Provide the (x, y) coordinate of the cell's center where the given text is located.  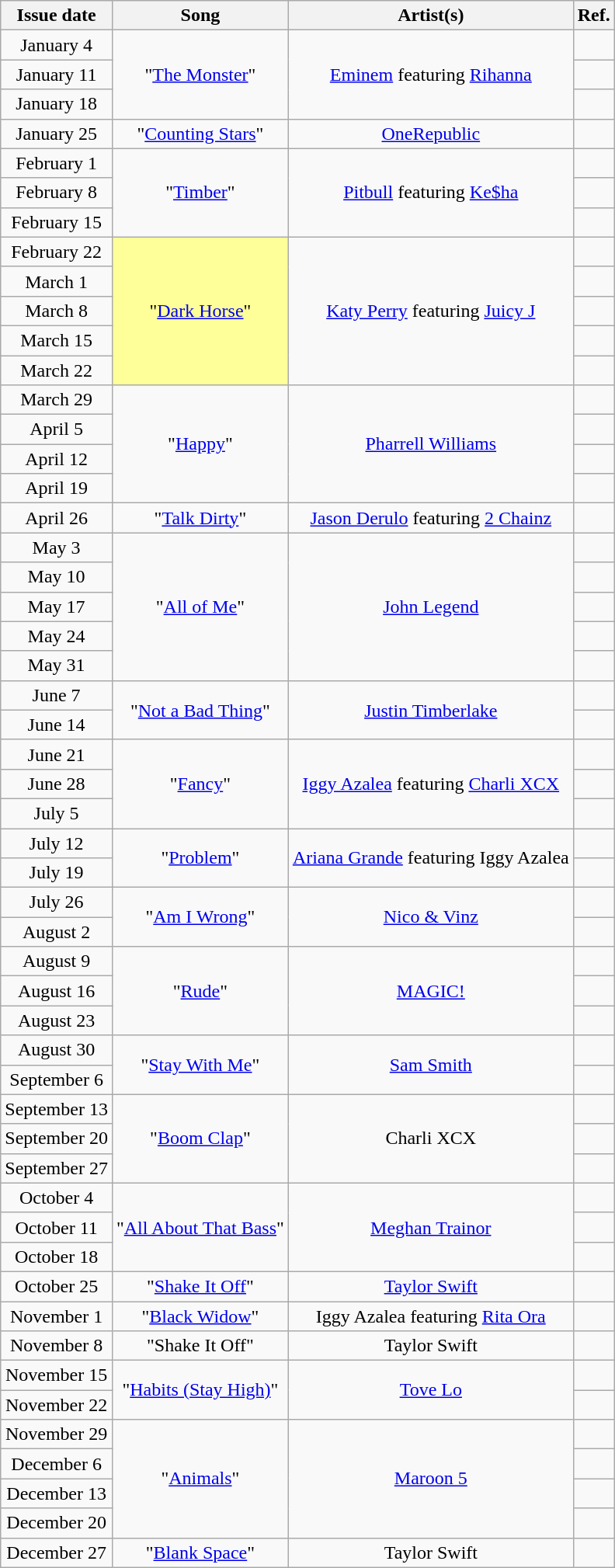
Ariana Grande featuring Iggy Azalea (430, 857)
October 11 (57, 1227)
Justin Timberlake (430, 710)
August 2 (57, 932)
Artist(s) (430, 16)
"Stay With Me" (200, 1065)
November 8 (57, 1346)
May 31 (57, 666)
April 5 (57, 429)
March 29 (57, 400)
Jason Derulo featuring 2 Chainz (430, 518)
November 15 (57, 1375)
Iggy Azalea featuring Rita Ora (430, 1316)
"Black Widow" (200, 1316)
"Animals" (200, 1479)
Meghan Trainor (430, 1227)
February 8 (57, 193)
"All About That Bass" (200, 1227)
"Counting Stars" (200, 134)
November 22 (57, 1405)
July 19 (57, 873)
"Dark Horse" (200, 311)
May 24 (57, 636)
May 17 (57, 607)
OneRepublic (430, 134)
January 18 (57, 104)
September 20 (57, 1139)
January 25 (57, 134)
August 30 (57, 1050)
October 18 (57, 1257)
June 21 (57, 754)
March 8 (57, 311)
July 26 (57, 902)
MAGIC! (430, 991)
"Not a Bad Thing" (200, 710)
Sam Smith (430, 1065)
February 15 (57, 222)
John Legend (430, 607)
Iggy Azalea featuring Charli XCX (430, 784)
Issue date (57, 16)
Pitbull featuring Ke$ha (430, 193)
June 28 (57, 784)
November 1 (57, 1316)
October 4 (57, 1198)
August 9 (57, 961)
June 14 (57, 725)
Pharrell Williams (430, 444)
May 10 (57, 577)
"All of Me" (200, 607)
"Timber" (200, 193)
September 13 (57, 1109)
September 27 (57, 1168)
October 25 (57, 1286)
"Talk Dirty" (200, 518)
January 4 (57, 45)
"Boom Clap" (200, 1139)
April 12 (57, 459)
December 27 (57, 1552)
"Habits (Stay High)" (200, 1390)
February 1 (57, 163)
March 22 (57, 370)
December 6 (57, 1464)
December 20 (57, 1523)
January 11 (57, 75)
May 3 (57, 548)
March 15 (57, 340)
"Happy" (200, 444)
August 16 (57, 991)
July 5 (57, 813)
Eminem featuring Rihanna (430, 75)
September 6 (57, 1080)
"Problem" (200, 857)
"Rude" (200, 991)
November 29 (57, 1434)
March 1 (57, 281)
Tove Lo (430, 1390)
April 19 (57, 488)
Nico & Vinz (430, 917)
"Blank Space" (200, 1552)
Ref. (593, 16)
December 13 (57, 1493)
Katy Perry featuring Juicy J (430, 311)
April 26 (57, 518)
July 12 (57, 843)
Charli XCX (430, 1139)
June 7 (57, 695)
Song (200, 16)
August 23 (57, 1020)
Maroon 5 (430, 1479)
"Fancy" (200, 784)
"The Monster" (200, 75)
February 22 (57, 252)
"Am I Wrong" (200, 917)
